Find where the given text appears and provide that cell's center as [x, y] coordinate. 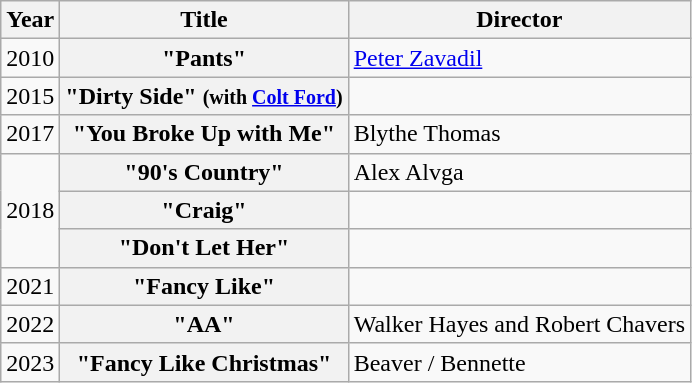
2021 [30, 286]
2015 [30, 96]
"Dirty Side" (with Colt Ford) [204, 96]
2022 [30, 324]
Director [519, 20]
"Fancy Like Christmas" [204, 362]
Blythe Thomas [519, 134]
Alex Alvga [519, 172]
Walker Hayes and Robert Chavers [519, 324]
2018 [30, 210]
Year [30, 20]
Beaver / Bennette [519, 362]
Peter Zavadil [519, 58]
"Pants" [204, 58]
"AA" [204, 324]
2017 [30, 134]
"90's Country" [204, 172]
"Fancy Like" [204, 286]
2023 [30, 362]
"You Broke Up with Me" [204, 134]
Title [204, 20]
"Don't Let Her" [204, 248]
"Craig" [204, 210]
2010 [30, 58]
